Extract the [X, Y] coordinate from the center of the cell holding the provided text.  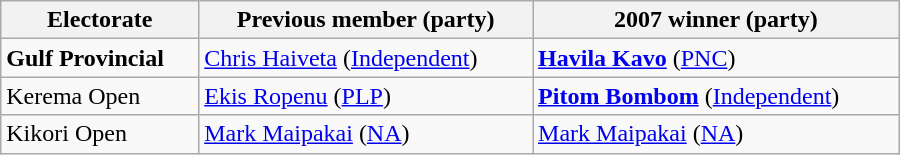
Kerema Open [100, 96]
Gulf Provincial [100, 58]
Electorate [100, 20]
Kikori Open [100, 134]
Ekis Ropenu (PLP) [366, 96]
Previous member (party) [366, 20]
Chris Haiveta (Independent) [366, 58]
Havila Kavo (PNC) [716, 58]
2007 winner (party) [716, 20]
Pitom Bombom (Independent) [716, 96]
